From the cell containing the given text, extract its center point as [X, Y] coordinate. 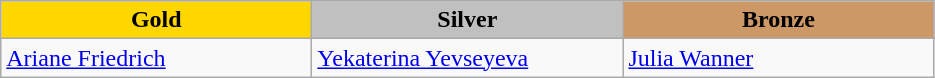
Julia Wanner [778, 58]
Gold [156, 20]
Silver [468, 20]
Ariane Friedrich [156, 58]
Bronze [778, 20]
Yekaterina Yevseyeva [468, 58]
